Return the [x, y] coordinate for the center point of the cell that contains the specified text.  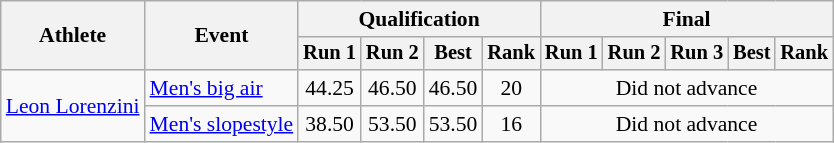
44.25 [330, 88]
Men's slopestyle [222, 124]
Run 3 [696, 54]
Final [686, 19]
Men's big air [222, 88]
Leon Lorenzini [73, 106]
16 [511, 124]
20 [511, 88]
Event [222, 36]
38.50 [330, 124]
Qualification [419, 19]
Athlete [73, 36]
